Extract the [X, Y] coordinate from the center of the cell holding the provided text.  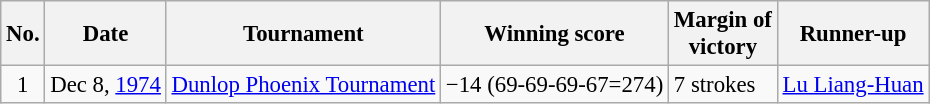
Dec 8, 1974 [106, 85]
7 strokes [724, 85]
Runner-up [853, 34]
−14 (69-69-69-67=274) [555, 85]
Dunlop Phoenix Tournament [303, 85]
Tournament [303, 34]
1 [23, 85]
Date [106, 34]
Winning score [555, 34]
Margin ofvictory [724, 34]
Lu Liang-Huan [853, 85]
No. [23, 34]
